Pinpoint the cell where the given text exists, returning its [x, y] midpoint coordinate. 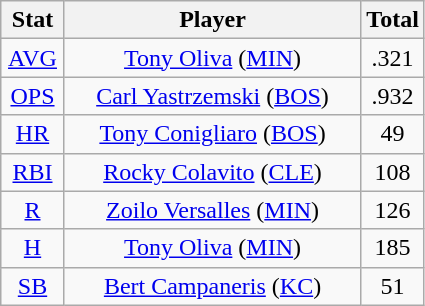
108 [393, 172]
RBI [33, 172]
H [33, 248]
SB [33, 286]
185 [393, 248]
Stat [33, 20]
126 [393, 210]
OPS [33, 96]
Player [212, 20]
Rocky Colavito (CLE) [212, 172]
AVG [33, 58]
Bert Campaneris (KC) [212, 286]
R [33, 210]
Tony Conigliaro (BOS) [212, 134]
Zoilo Versalles (MIN) [212, 210]
49 [393, 134]
.932 [393, 96]
HR [33, 134]
51 [393, 286]
Carl Yastrzemski (BOS) [212, 96]
Total [393, 20]
.321 [393, 58]
